Determine the (x, y) coordinate at the center of the cell enclosing the given text.  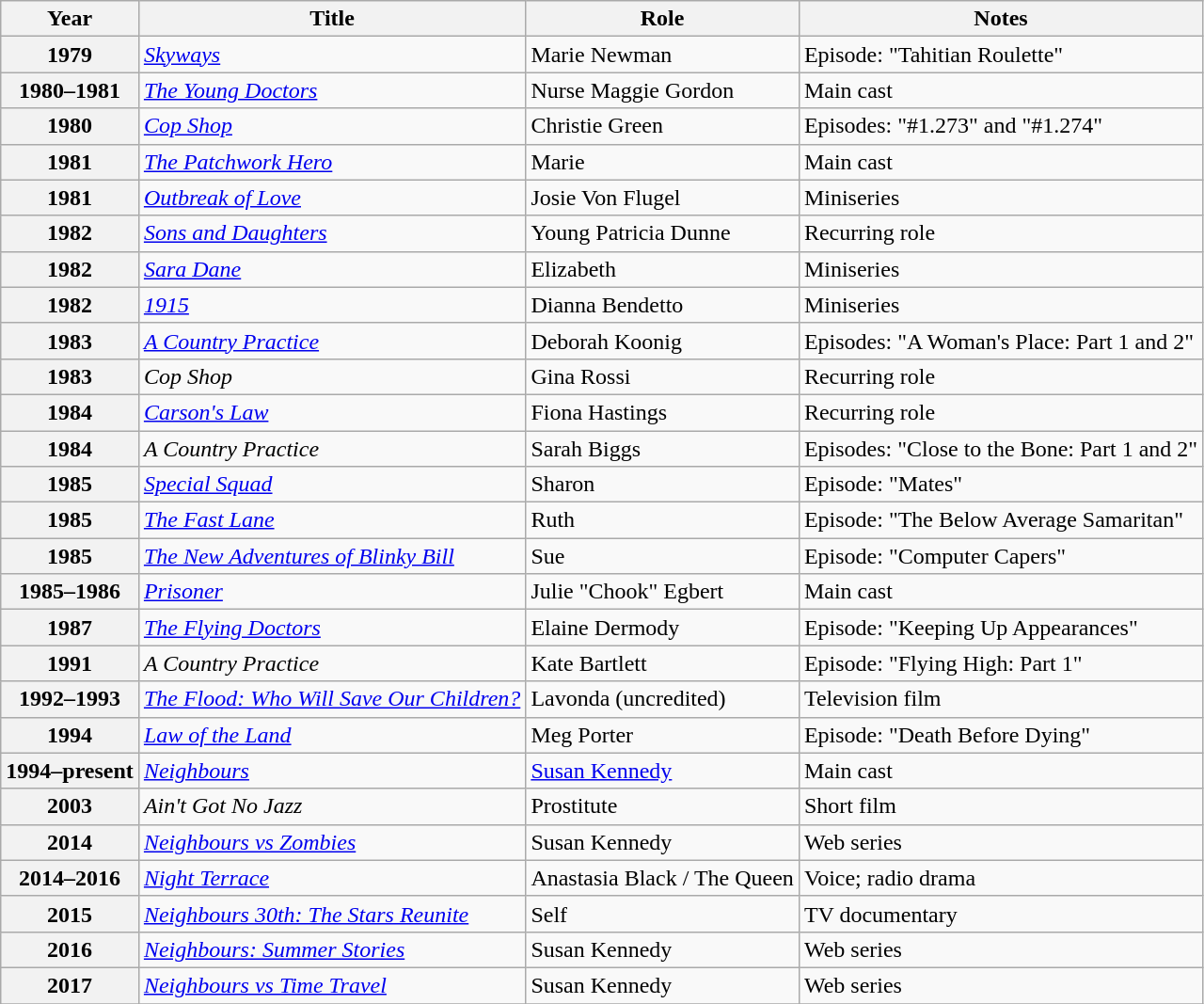
Young Patricia Dunne (662, 233)
Sara Dane (331, 269)
Episode: "Keeping Up Appearances" (1001, 628)
Short film (1001, 806)
2016 (70, 949)
Episode: "Computer Capers" (1001, 556)
Outbreak of Love (331, 198)
Episode: "Mates" (1001, 485)
Dianna Bendetto (662, 305)
Prisoner (331, 592)
Skyways (331, 55)
Episode: "The Below Average Samaritan" (1001, 520)
Neighbours: Summer Stories (331, 949)
Sharon (662, 485)
Neighbours vs Time Travel (331, 985)
Episodes: "Close to the Bone: Part 1 and 2" (1001, 449)
1992–1993 (70, 699)
Ain't Got No Jazz (331, 806)
2014–2016 (70, 878)
Ruth (662, 520)
Sue (662, 556)
The Young Doctors (331, 90)
Fiona Hastings (662, 412)
Neighbours vs Zombies (331, 842)
Night Terrace (331, 878)
1994–present (70, 771)
Law of the Land (331, 735)
Sons and Daughters (331, 233)
Title (331, 19)
Prostitute (662, 806)
Nurse Maggie Gordon (662, 90)
Kate Bartlett (662, 663)
Carson's Law (331, 412)
Episodes: "#1.273" and "#1.274" (1001, 126)
Julie "Chook" Egbert (662, 592)
1980–1981 (70, 90)
Episode: "Tahitian Roulette" (1001, 55)
Notes (1001, 19)
Self (662, 914)
1985–1986 (70, 592)
1987 (70, 628)
Christie Green (662, 126)
Episode: "Death Before Dying" (1001, 735)
Josie Von Flugel (662, 198)
TV documentary (1001, 914)
The Flying Doctors (331, 628)
Year (70, 19)
Special Squad (331, 485)
Elaine Dermody (662, 628)
The Patchwork Hero (331, 162)
2015 (70, 914)
Gina Rossi (662, 376)
1980 (70, 126)
1915 (331, 305)
Meg Porter (662, 735)
1991 (70, 663)
Elizabeth (662, 269)
2003 (70, 806)
Episode: "Flying High: Part 1" (1001, 663)
The Flood: Who Will Save Our Children? (331, 699)
Marie (662, 162)
Neighbours (331, 771)
Neighbours 30th: The Stars Reunite (331, 914)
Lavonda (uncredited) (662, 699)
Anastasia Black / The Queen (662, 878)
1979 (70, 55)
2017 (70, 985)
1994 (70, 735)
Voice; radio drama (1001, 878)
Marie Newman (662, 55)
Television film (1001, 699)
2014 (70, 842)
The Fast Lane (331, 520)
Deborah Koonig (662, 341)
Episodes: "A Woman's Place: Part 1 and 2" (1001, 341)
Sarah Biggs (662, 449)
The New Adventures of Blinky Bill (331, 556)
Role (662, 19)
